Pinpoint the cell where the given text exists, returning its (x, y) midpoint coordinate. 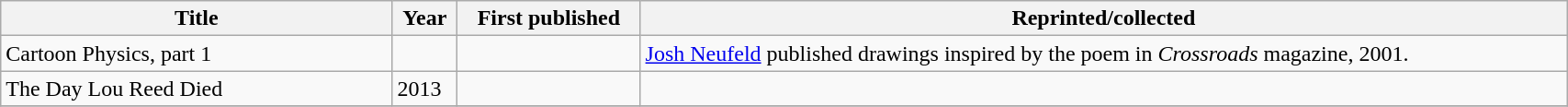
2013 (424, 89)
Year (424, 18)
Josh Neufeld published drawings inspired by the poem in Crossroads magazine, 2001. (1104, 53)
First published (549, 18)
Cartoon Physics, part 1 (197, 53)
The Day Lou Reed Died (197, 89)
Title (197, 18)
Reprinted/collected (1104, 18)
